Identify which cell holds the provided text, then report its (x, y) central coordinate. 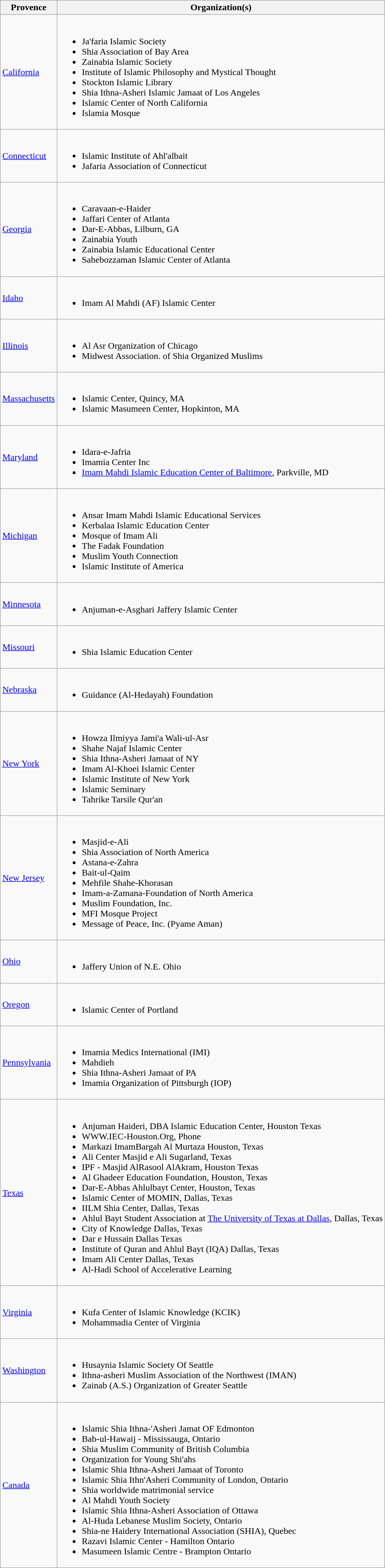
Islamic Center, Quincy, MAIslamic Masumeen Center, Hopkinton, MA (221, 399)
New York (29, 763)
Michigan (29, 536)
California (29, 72)
Washington (29, 1371)
New Jersey (29, 878)
Jaffery Union of N.E. Ohio (221, 962)
Anjuman-e-Asghari Jaffery Islamic Center (221, 604)
Maryland (29, 457)
Imamia Medics International (IMI)MahdiehShia Ithna-Asheri Jamaat of PAImamia Organization of Pittsburgh (IOP) (221, 1063)
Husaynia Islamic Society Of SeattleIthna-asheri Muslim Association of the Northwest (IMAN)Zainab (A.S.) Organization of Greater Seattle (221, 1371)
Virginia (29, 1312)
Provence (29, 8)
Georgia (29, 229)
Connecticut (29, 156)
Massachusetts (29, 399)
Oregon (29, 1004)
Guidance (Al-Hedayah) Foundation (221, 690)
Islamic Center of Portland (221, 1004)
Nebraska (29, 690)
Al Asr Organization of ChicagoMidwest Association. of Shia Organized Muslims (221, 346)
Canada (29, 1485)
Idaho (29, 298)
Ohio (29, 962)
Minnesota (29, 604)
Kufa Center of Islamic Knowledge (KCIK)Mohammadia Center of Virginia (221, 1312)
Shia Islamic Education Center (221, 647)
Imam Al Mahdi (AF) Islamic Center (221, 298)
Islamic Institute of Ahl'albaitJafaria Association of Connecticut (221, 156)
Organization(s) (221, 8)
Missouri (29, 647)
Illinois (29, 346)
Pennsylvania (29, 1063)
Idara-e-JafriaImamia Center IncImam Mahdi Islamic Education Center of Baltimore, Parkville, MD (221, 457)
Texas (29, 1192)
